Return the (X, Y) coordinate for the center point of the cell that contains the specified text.  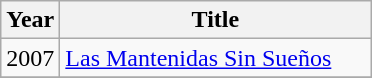
2007 (30, 58)
Title (216, 20)
Year (30, 20)
Las Mantenidas Sin Sueños (216, 58)
